For the text-containing cell, return its midpoint in [x, y] coordinate format. 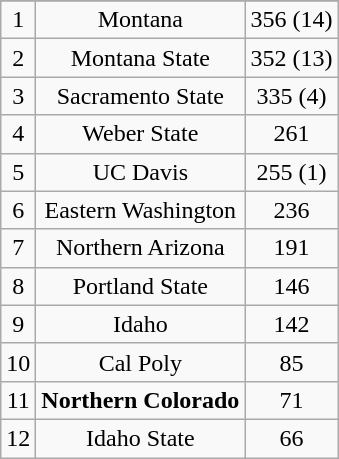
71 [292, 400]
236 [292, 210]
2 [18, 58]
8 [18, 286]
191 [292, 248]
356 (14) [292, 20]
1 [18, 20]
66 [292, 438]
UC Davis [140, 172]
5 [18, 172]
142 [292, 324]
Idaho [140, 324]
255 (1) [292, 172]
Northern Arizona [140, 248]
Cal Poly [140, 362]
Eastern Washington [140, 210]
Weber State [140, 134]
7 [18, 248]
Montana [140, 20]
Sacramento State [140, 96]
335 (4) [292, 96]
12 [18, 438]
Northern Colorado [140, 400]
352 (13) [292, 58]
Idaho State [140, 438]
Portland State [140, 286]
3 [18, 96]
6 [18, 210]
10 [18, 362]
261 [292, 134]
Montana State [140, 58]
4 [18, 134]
9 [18, 324]
11 [18, 400]
146 [292, 286]
85 [292, 362]
